Capture the cell that displays the provided text and extract its [X, Y] central coordinate. 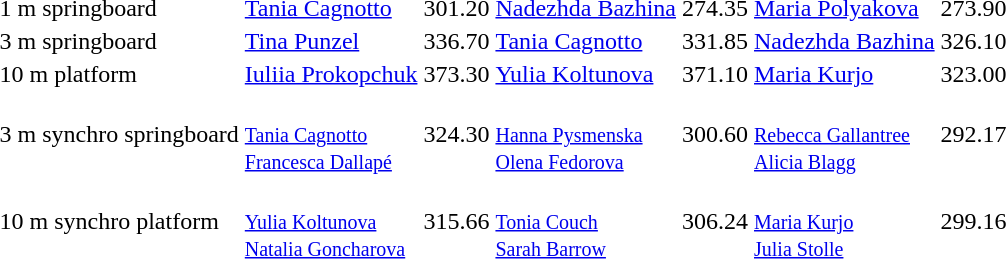
331.85 [716, 41]
371.10 [716, 74]
300.60 [716, 134]
Maria Kurjo [845, 74]
324.30 [456, 134]
Yulia Koltunova [586, 74]
Tina Punzel [331, 41]
Tania CagnottoFrancesca Dallapé [331, 134]
Nadezhda Bazhina [845, 41]
Iuliia Prokopchuk [331, 74]
373.30 [456, 74]
336.70 [456, 41]
Rebecca GallantreeAlicia Blagg [845, 134]
Tania Cagnotto [586, 41]
Hanna PysmenskaOlena Fedorova [586, 134]
